Pinpoint the cell where the given text exists, returning its (x, y) midpoint coordinate. 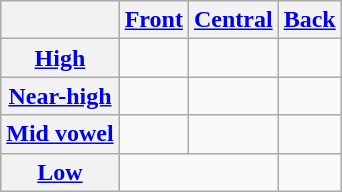
Near-high (60, 96)
High (60, 58)
Back (310, 20)
Front (154, 20)
Low (60, 172)
Central (233, 20)
Mid vowel (60, 134)
